Determine the [X, Y] coordinate at the center of the cell enclosing the given text.  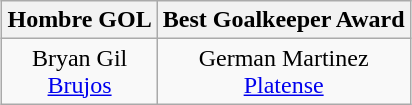
German Martinez Platense [284, 72]
Hombre GOL [80, 20]
Bryan Gil Brujos [80, 72]
Best Goalkeeper Award [284, 20]
